Detect which cell encompasses the target text, then output its [X, Y] center coordinate. 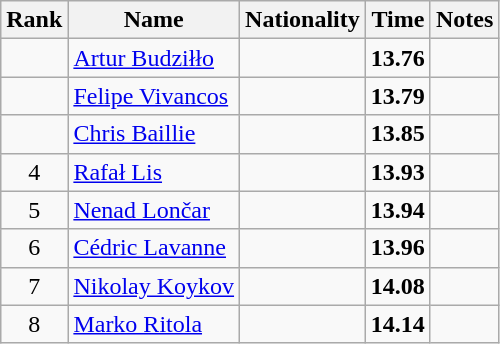
Artur Budziłło [154, 58]
13.93 [398, 172]
Felipe Vivancos [154, 96]
6 [34, 248]
14.08 [398, 286]
Name [154, 20]
Nikolay Koykov [154, 286]
Rafał Lis [154, 172]
Nationality [303, 20]
Nenad Lončar [154, 210]
4 [34, 172]
Marko Ritola [154, 324]
5 [34, 210]
8 [34, 324]
Notes [464, 20]
Time [398, 20]
13.85 [398, 134]
14.14 [398, 324]
Rank [34, 20]
13.76 [398, 58]
7 [34, 286]
Cédric Lavanne [154, 248]
13.79 [398, 96]
Chris Baillie [154, 134]
13.96 [398, 248]
13.94 [398, 210]
